Return [X, Y] of the center of cell containing provided text 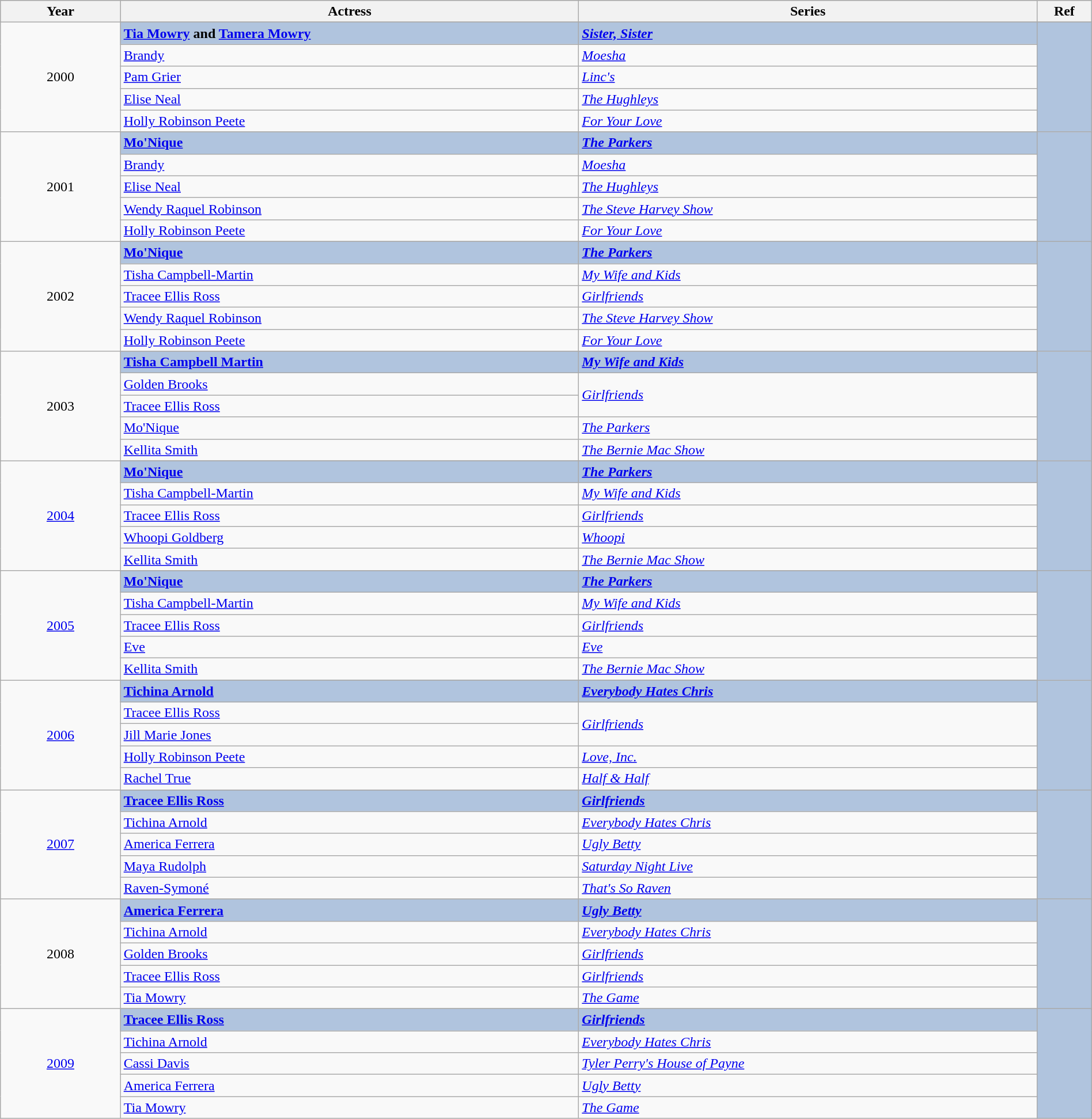
Cassi Davis [350, 1064]
Saturday Night Live [808, 866]
Maya Rudolph [350, 866]
Series [808, 12]
Year [60, 12]
Tyler Perry's House of Payne [808, 1064]
Half & Half [808, 779]
2003 [60, 406]
2008 [60, 954]
2007 [60, 844]
2001 [60, 187]
Love, Inc. [808, 757]
2006 [60, 735]
Linc's [808, 77]
Ref [1064, 12]
2005 [60, 625]
2000 [60, 77]
2009 [60, 1064]
2002 [60, 296]
Raven-Symoné [350, 888]
Jill Marie Jones [350, 735]
Rachel True [350, 779]
Whoopi Goldberg [350, 537]
Tia Mowry and Tamera Mowry [350, 33]
Whoopi [808, 537]
Pam Grier [350, 77]
Sister, Sister [808, 33]
That's So Raven [808, 888]
Tisha Campbell Martin [350, 362]
Actress [350, 12]
2004 [60, 515]
